For the text-containing cell, return its midpoint in [x, y] coordinate format. 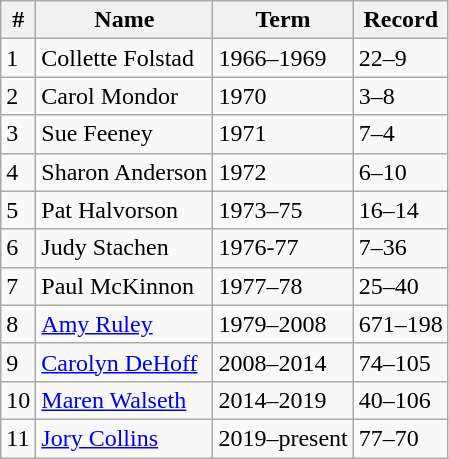
Collette Folstad [124, 58]
Carol Mondor [124, 96]
1971 [283, 134]
Sue Feeney [124, 134]
671–198 [400, 324]
16–14 [400, 210]
2 [18, 96]
Paul McKinnon [124, 286]
1972 [283, 172]
9 [18, 362]
Maren Walseth [124, 400]
Judy Stachen [124, 248]
# [18, 20]
40–106 [400, 400]
1979–2008 [283, 324]
3 [18, 134]
74–105 [400, 362]
11 [18, 438]
4 [18, 172]
10 [18, 400]
Term [283, 20]
1 [18, 58]
2008–2014 [283, 362]
5 [18, 210]
25–40 [400, 286]
1973–75 [283, 210]
Sharon Anderson [124, 172]
Record [400, 20]
Jory Collins [124, 438]
22–9 [400, 58]
Name [124, 20]
8 [18, 324]
1977–78 [283, 286]
1966–1969 [283, 58]
1976-77 [283, 248]
6 [18, 248]
7–36 [400, 248]
2019–present [283, 438]
3–8 [400, 96]
Pat Halvorson [124, 210]
Amy Ruley [124, 324]
2014–2019 [283, 400]
7 [18, 286]
77–70 [400, 438]
6–10 [400, 172]
7–4 [400, 134]
1970 [283, 96]
Carolyn DeHoff [124, 362]
